Extract the [X, Y] coordinate from the center of the cell holding the provided text.  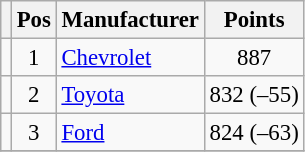
Chevrolet [130, 58]
Toyota [130, 95]
3 [34, 133]
824 (–63) [254, 133]
1 [34, 58]
Pos [34, 20]
2 [34, 95]
Manufacturer [130, 20]
887 [254, 58]
832 (–55) [254, 95]
Ford [130, 133]
Points [254, 20]
